Capture the cell that displays the provided text and extract its (X, Y) central coordinate. 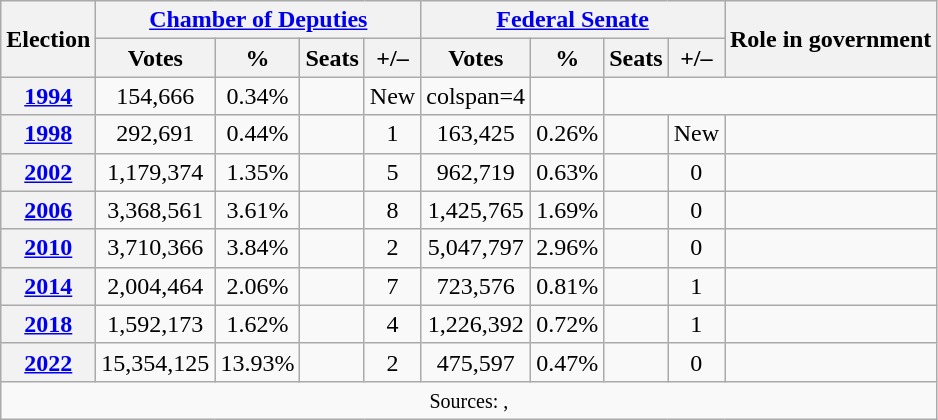
292,691 (156, 134)
8 (392, 210)
3.61% (258, 210)
3,368,561 (156, 210)
1994 (48, 96)
2006 (48, 210)
1,179,374 (156, 172)
0.63% (568, 172)
5,047,797 (476, 248)
Chamber of Deputies (258, 20)
2,004,464 (156, 286)
2010 (48, 248)
154,666 (156, 96)
962,719 (476, 172)
colspan=4 (476, 96)
0.72% (568, 324)
2.96% (568, 248)
13.93% (258, 362)
Role in government (830, 39)
Sources: , (469, 400)
Election (48, 39)
7 (392, 286)
1,425,765 (476, 210)
2018 (48, 324)
15,354,125 (156, 362)
0.26% (568, 134)
1.35% (258, 172)
1,592,173 (156, 324)
0.34% (258, 96)
475,597 (476, 362)
1,226,392 (476, 324)
2002 (48, 172)
4 (392, 324)
0.81% (568, 286)
Federal Senate (573, 20)
5 (392, 172)
0.44% (258, 134)
2.06% (258, 286)
163,425 (476, 134)
2022 (48, 362)
723,576 (476, 286)
1.62% (258, 324)
0.47% (568, 362)
1998 (48, 134)
3,710,366 (156, 248)
3.84% (258, 248)
1.69% (568, 210)
2014 (48, 286)
